Determine the (X, Y) coordinate at the center of the cell enclosing the given text.  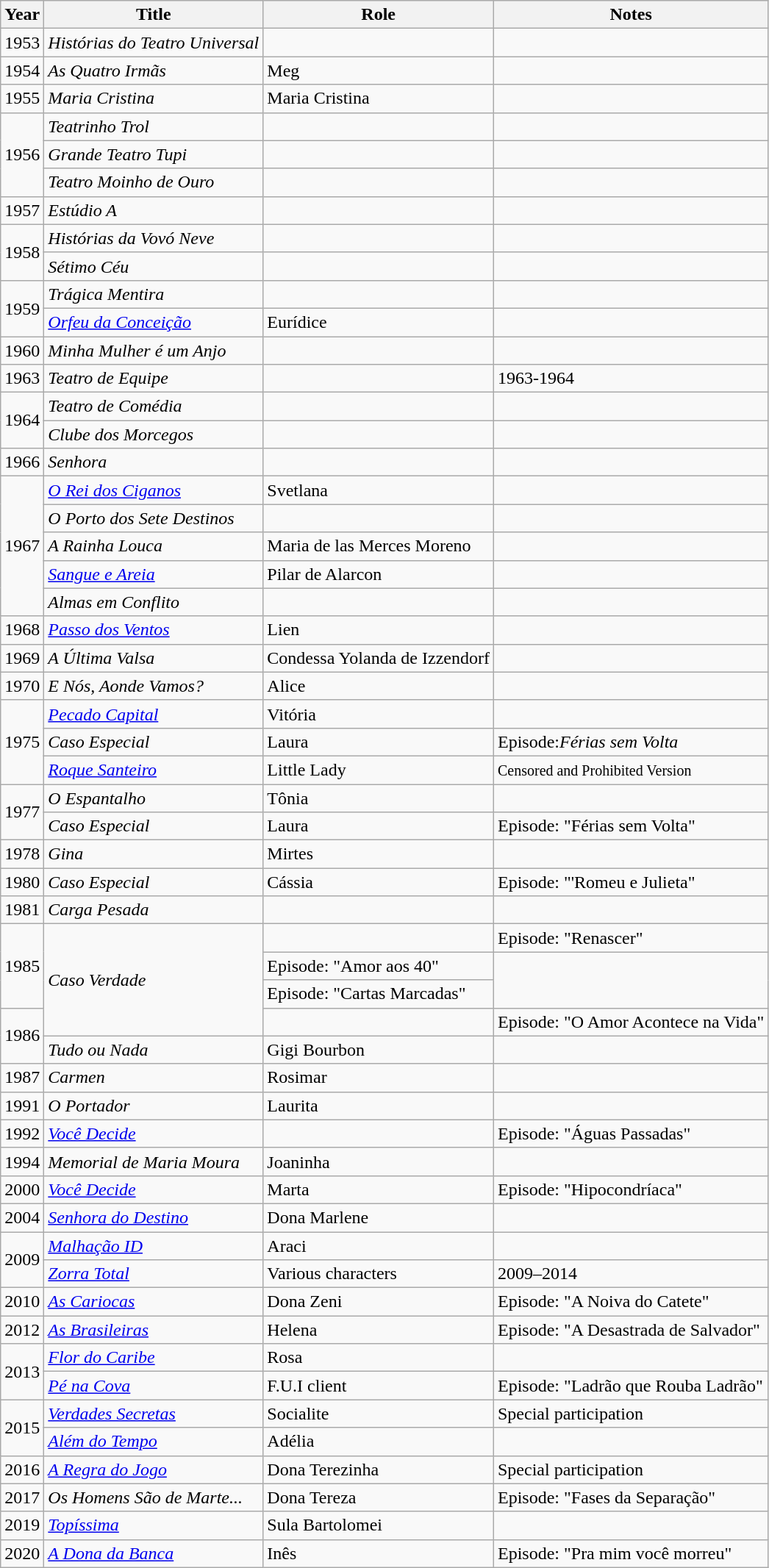
Teatro de Equipe (154, 379)
Rosimar (379, 1078)
Carga Pesada (154, 910)
A Regra do Jogo (154, 1469)
Pé na Cova (154, 1386)
Gina (154, 854)
Episode: "'Romeu e Julieta" (631, 882)
2000 (22, 1189)
Zorra Total (154, 1274)
1956 (22, 154)
2017 (22, 1497)
Flor do Caribe (154, 1358)
Sangue e Areia (154, 574)
Histórias do Teatro Universal (154, 43)
1958 (22, 252)
Laurita (379, 1106)
Censored and Prohibited Version (631, 770)
1981 (22, 910)
O Porto dos Sete Destinos (154, 518)
Senhora (154, 462)
E Nós, Aonde Vamos? (154, 686)
As Cariocas (154, 1302)
1994 (22, 1161)
1980 (22, 882)
O Portador (154, 1106)
Malhação ID (154, 1246)
Sula Bartolomei (379, 1525)
1957 (22, 210)
1975 (22, 742)
Cássia (379, 882)
Mirtes (379, 854)
Estúdio A (154, 210)
2020 (22, 1553)
Rosa (379, 1358)
1991 (22, 1106)
Almas em Conflito (154, 602)
2016 (22, 1469)
A Última Valsa (154, 658)
Inês (379, 1553)
1963 (22, 379)
1969 (22, 658)
2010 (22, 1302)
Tudo ou Nada (154, 1050)
Minha Mulher é um Anjo (154, 351)
Episode: "A Desastrada de Salvador" (631, 1330)
Role (379, 15)
Adélia (379, 1442)
1966 (22, 462)
Joaninha (379, 1161)
Episode: "Férias sem Volta" (631, 826)
F.U.I client (379, 1386)
Grande Teatro Tupi (154, 154)
Episode: "Pra mim você morreu" (631, 1553)
Episode: "Fases da Separação" (631, 1497)
Teatro de Comédia (154, 407)
1964 (22, 420)
Little Lady (379, 770)
2013 (22, 1372)
Socialite (379, 1414)
1987 (22, 1078)
Memorial de Maria Moura (154, 1161)
Dona Marlene (379, 1217)
Além do Tempo (154, 1442)
Sétimo Céu (154, 266)
2015 (22, 1428)
Helena (379, 1330)
Passo dos Ventos (154, 630)
1977 (22, 812)
Vitória (379, 714)
As Brasileiras (154, 1330)
2019 (22, 1525)
1954 (22, 71)
1955 (22, 99)
2009–2014 (631, 1274)
Topíssima (154, 1525)
Dona Terezinha (379, 1469)
Marta (379, 1189)
Senhora do Destino (154, 1217)
2004 (22, 1217)
Verdades Secretas (154, 1414)
A Rainha Louca (154, 546)
O Espantalho (154, 798)
1985 (22, 966)
Eurídice (379, 322)
Episode: "Amor aos 40" (379, 966)
Title (154, 15)
1968 (22, 630)
Lien (379, 630)
O Rei dos Ciganos (154, 490)
Svetlana (379, 490)
Orfeu da Conceição (154, 322)
Episode: "A Noiva do Catete" (631, 1302)
Histórias da Vovó Neve (154, 238)
Various characters (379, 1274)
Meg (379, 71)
Tônia (379, 798)
Episode: "Águas Passadas" (631, 1134)
1992 (22, 1134)
Teatrinho Trol (154, 126)
Episode: "Cartas Marcadas" (379, 994)
1978 (22, 854)
Pilar de Alarcon (379, 574)
Trágica Mentira (154, 294)
Carmen (154, 1078)
Maria de las Merces Moreno (379, 546)
Gigi Bourbon (379, 1050)
Year (22, 15)
As Quatro Irmãs (154, 71)
A Dona da Banca (154, 1553)
Episode: "O Amor Acontece na Vida" (631, 1022)
Episode:Férias sem Volta (631, 742)
Os Homens São de Marte... (154, 1497)
Episode: "Hipocondríaca" (631, 1189)
Dona Tereza (379, 1497)
Episode: "Ladrão que Rouba Ladrão" (631, 1386)
1986 (22, 1036)
Condessa Yolanda de Izzendorf (379, 658)
Notes (631, 15)
1967 (22, 546)
1970 (22, 686)
1963-1964 (631, 379)
2012 (22, 1330)
Roque Santeiro (154, 770)
2009 (22, 1260)
Araci (379, 1246)
Caso Verdade (154, 980)
1953 (22, 43)
1959 (22, 308)
Episode: "Renascer" (631, 938)
Alice (379, 686)
Dona Zeni (379, 1302)
Clube dos Morcegos (154, 434)
Pecado Capital (154, 714)
Teatro Moinho de Ouro (154, 182)
1960 (22, 351)
